Identify which cell holds the provided text, then report its [X, Y] central coordinate. 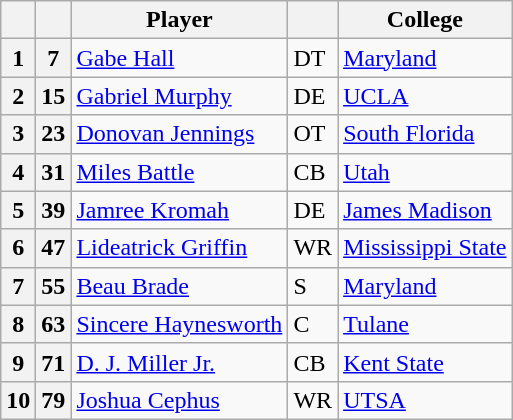
Sincere Haynesworth [180, 324]
Beau Brade [180, 286]
OT [313, 134]
23 [54, 134]
Gabriel Murphy [180, 96]
39 [54, 210]
Tulane [425, 324]
6 [18, 248]
71 [54, 362]
10 [18, 400]
3 [18, 134]
Miles Battle [180, 172]
31 [54, 172]
15 [54, 96]
2 [18, 96]
1 [18, 58]
Lideatrick Griffin [180, 248]
Mississippi State [425, 248]
Jamree Kromah [180, 210]
College [425, 20]
UCLA [425, 96]
47 [54, 248]
South Florida [425, 134]
UTSA [425, 400]
9 [18, 362]
8 [18, 324]
55 [54, 286]
C [313, 324]
Kent State [425, 362]
Player [180, 20]
DT [313, 58]
D. J. Miller Jr. [180, 362]
Joshua Cephus [180, 400]
Utah [425, 172]
63 [54, 324]
5 [18, 210]
Gabe Hall [180, 58]
S [313, 286]
James Madison [425, 210]
79 [54, 400]
4 [18, 172]
Donovan Jennings [180, 134]
